Capture the cell that displays the provided text and extract its [x, y] central coordinate. 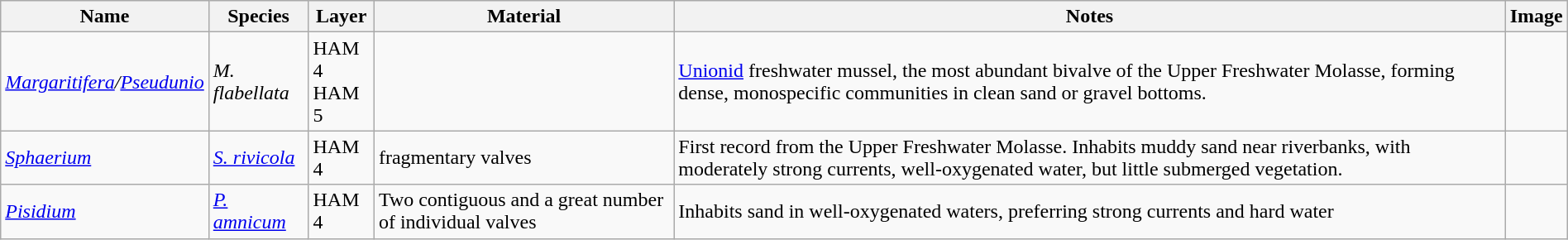
P. amnicum [258, 212]
fragmentary valves [523, 157]
Material [523, 17]
Image [1537, 17]
HAM 4HAM 5 [341, 81]
Layer [341, 17]
Pisidium [105, 212]
Notes [1090, 17]
Two contiguous and a great number of individual valves [523, 212]
S. rivicola [258, 157]
M. flabellata [258, 81]
Species [258, 17]
Sphaerium [105, 157]
Name [105, 17]
Inhabits sand in well-oxygenated waters, preferring strong currents and hard water [1090, 212]
Margaritifera/Pseudunio [105, 81]
